Scan for the cell matching the given text and deliver its (X, Y) coordinate at center. 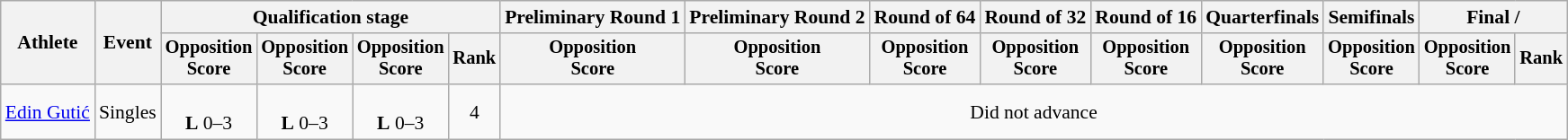
Round of 32 (1035, 17)
4 (474, 111)
Preliminary Round 1 (592, 17)
Did not advance (1034, 111)
Final / (1493, 17)
Edin Gutić (48, 111)
Athlete (48, 43)
Round of 16 (1146, 17)
Semifinals (1371, 17)
Preliminary Round 2 (777, 17)
Round of 64 (925, 17)
Singles (128, 111)
Event (128, 43)
Quarterfinals (1262, 17)
Qualification stage (331, 17)
